Detect which cell encompasses the target text, then output its [x, y] center coordinate. 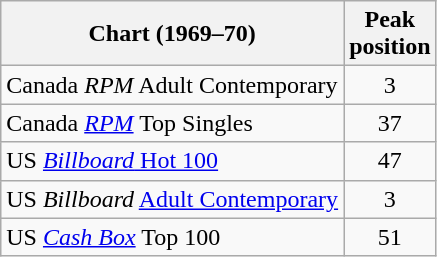
US Billboard Hot 100 [172, 161]
47 [390, 161]
51 [390, 237]
Chart (1969–70) [172, 34]
US Billboard Adult Contemporary [172, 199]
Canada RPM Adult Contemporary [172, 85]
US Cash Box Top 100 [172, 237]
37 [390, 123]
Canada RPM Top Singles [172, 123]
Peakposition [390, 34]
